Capture the cell that displays the provided text and extract its [x, y] central coordinate. 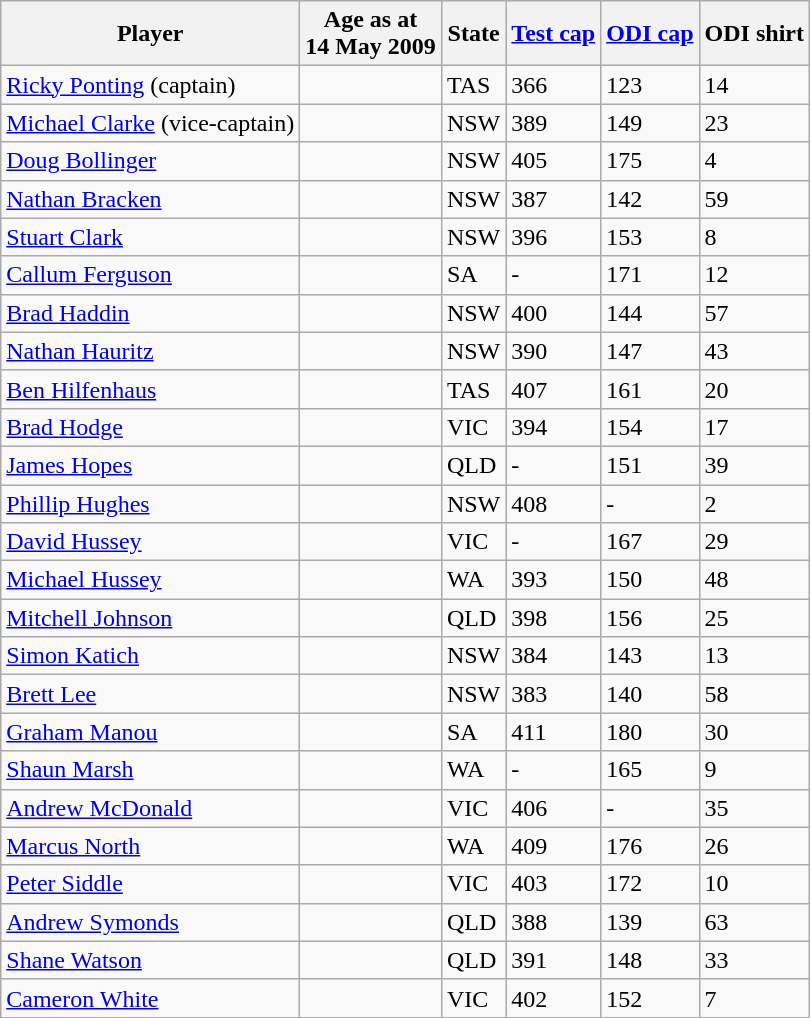
Peter Siddle [150, 884]
407 [554, 389]
14 [754, 85]
406 [554, 808]
7 [754, 998]
390 [554, 351]
David Hussey [150, 542]
13 [754, 656]
ODI shirt [754, 34]
388 [554, 922]
411 [554, 732]
2 [754, 503]
Callum Ferguson [150, 275]
Age as at14 May 2009 [371, 34]
Michael Clarke (vice-captain) [150, 123]
Ricky Ponting (captain) [150, 85]
180 [650, 732]
394 [554, 427]
26 [754, 846]
148 [650, 960]
171 [650, 275]
57 [754, 313]
Brett Lee [150, 694]
153 [650, 237]
176 [650, 846]
398 [554, 618]
Doug Bollinger [150, 161]
ODI cap [650, 34]
165 [650, 770]
Nathan Hauritz [150, 351]
Ben Hilfenhaus [150, 389]
Mitchell Johnson [150, 618]
144 [650, 313]
State [473, 34]
143 [650, 656]
30 [754, 732]
142 [650, 199]
59 [754, 199]
Andrew McDonald [150, 808]
387 [554, 199]
63 [754, 922]
175 [650, 161]
366 [554, 85]
172 [650, 884]
150 [650, 580]
35 [754, 808]
39 [754, 465]
48 [754, 580]
10 [754, 884]
Test cap [554, 34]
151 [650, 465]
409 [554, 846]
33 [754, 960]
156 [650, 618]
408 [554, 503]
Simon Katich [150, 656]
403 [554, 884]
384 [554, 656]
400 [554, 313]
Player [150, 34]
Stuart Clark [150, 237]
Graham Manou [150, 732]
139 [650, 922]
393 [554, 580]
149 [650, 123]
9 [754, 770]
58 [754, 694]
152 [650, 998]
20 [754, 389]
Shaun Marsh [150, 770]
23 [754, 123]
154 [650, 427]
161 [650, 389]
140 [650, 694]
Michael Hussey [150, 580]
396 [554, 237]
Brad Haddin [150, 313]
4 [754, 161]
12 [754, 275]
391 [554, 960]
402 [554, 998]
405 [554, 161]
Cameron White [150, 998]
43 [754, 351]
123 [650, 85]
Phillip Hughes [150, 503]
147 [650, 351]
167 [650, 542]
James Hopes [150, 465]
8 [754, 237]
383 [554, 694]
Nathan Bracken [150, 199]
Marcus North [150, 846]
Andrew Symonds [150, 922]
17 [754, 427]
Brad Hodge [150, 427]
389 [554, 123]
29 [754, 542]
Shane Watson [150, 960]
25 [754, 618]
